Capture the cell that displays the provided text and extract its [x, y] central coordinate. 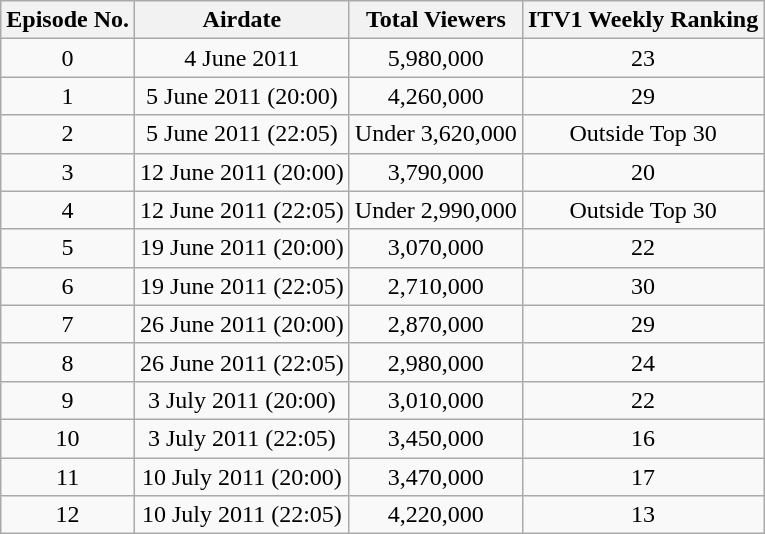
1 [68, 96]
3 [68, 172]
10 July 2011 (20:00) [242, 477]
5 [68, 248]
Episode No. [68, 20]
3,450,000 [436, 438]
26 June 2011 (22:05) [242, 362]
5 June 2011 (20:00) [242, 96]
23 [642, 58]
16 [642, 438]
3 July 2011 (20:00) [242, 400]
3,470,000 [436, 477]
Under 2,990,000 [436, 210]
2,710,000 [436, 286]
12 [68, 515]
0 [68, 58]
2,980,000 [436, 362]
Total Viewers [436, 20]
4,220,000 [436, 515]
19 June 2011 (20:00) [242, 248]
4,260,000 [436, 96]
ITV1 Weekly Ranking [642, 20]
4 [68, 210]
19 June 2011 (22:05) [242, 286]
12 June 2011 (20:00) [242, 172]
10 July 2011 (22:05) [242, 515]
9 [68, 400]
26 June 2011 (20:00) [242, 324]
2,870,000 [436, 324]
6 [68, 286]
Airdate [242, 20]
7 [68, 324]
11 [68, 477]
3 July 2011 (22:05) [242, 438]
12 June 2011 (22:05) [242, 210]
Under 3,620,000 [436, 134]
3,070,000 [436, 248]
30 [642, 286]
2 [68, 134]
5 June 2011 (22:05) [242, 134]
4 June 2011 [242, 58]
3,010,000 [436, 400]
13 [642, 515]
17 [642, 477]
8 [68, 362]
24 [642, 362]
5,980,000 [436, 58]
3,790,000 [436, 172]
20 [642, 172]
10 [68, 438]
